Capture the cell that displays the provided text and extract its [X, Y] central coordinate. 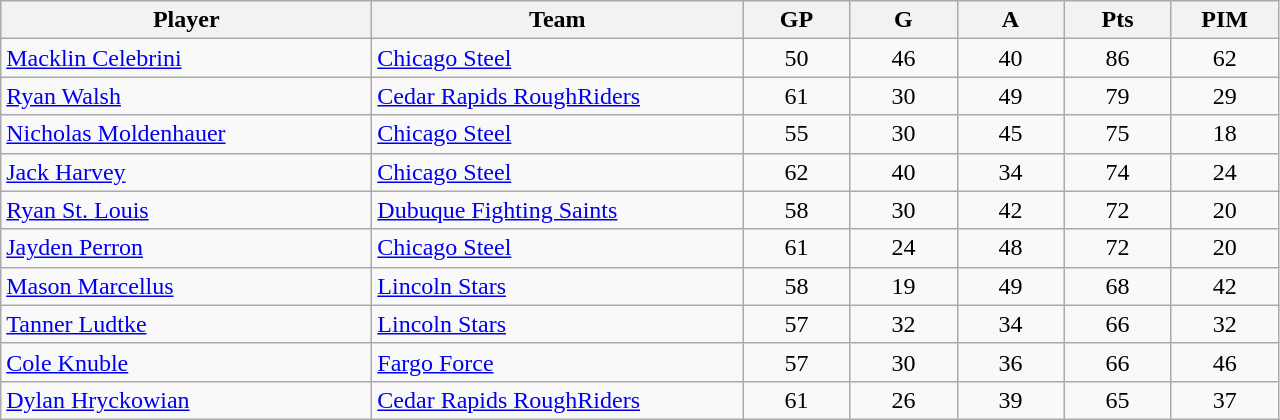
Tanner Ludtke [186, 324]
Fargo Force [558, 362]
86 [1118, 58]
29 [1224, 96]
Team [558, 20]
48 [1010, 248]
Pts [1118, 20]
37 [1224, 400]
Mason Marcellus [186, 286]
Player [186, 20]
18 [1224, 134]
Ryan St. Louis [186, 210]
65 [1118, 400]
50 [796, 58]
55 [796, 134]
19 [904, 286]
G [904, 20]
Ryan Walsh [186, 96]
Jayden Perron [186, 248]
Cole Knuble [186, 362]
A [1010, 20]
Nicholas Moldenhauer [186, 134]
Macklin Celebrini [186, 58]
PIM [1224, 20]
39 [1010, 400]
79 [1118, 96]
75 [1118, 134]
68 [1118, 286]
GP [796, 20]
45 [1010, 134]
26 [904, 400]
Jack Harvey [186, 172]
Dubuque Fighting Saints [558, 210]
36 [1010, 362]
Dylan Hryckowian [186, 400]
74 [1118, 172]
